Scan for the cell matching the given text and deliver its [x, y] coordinate at center. 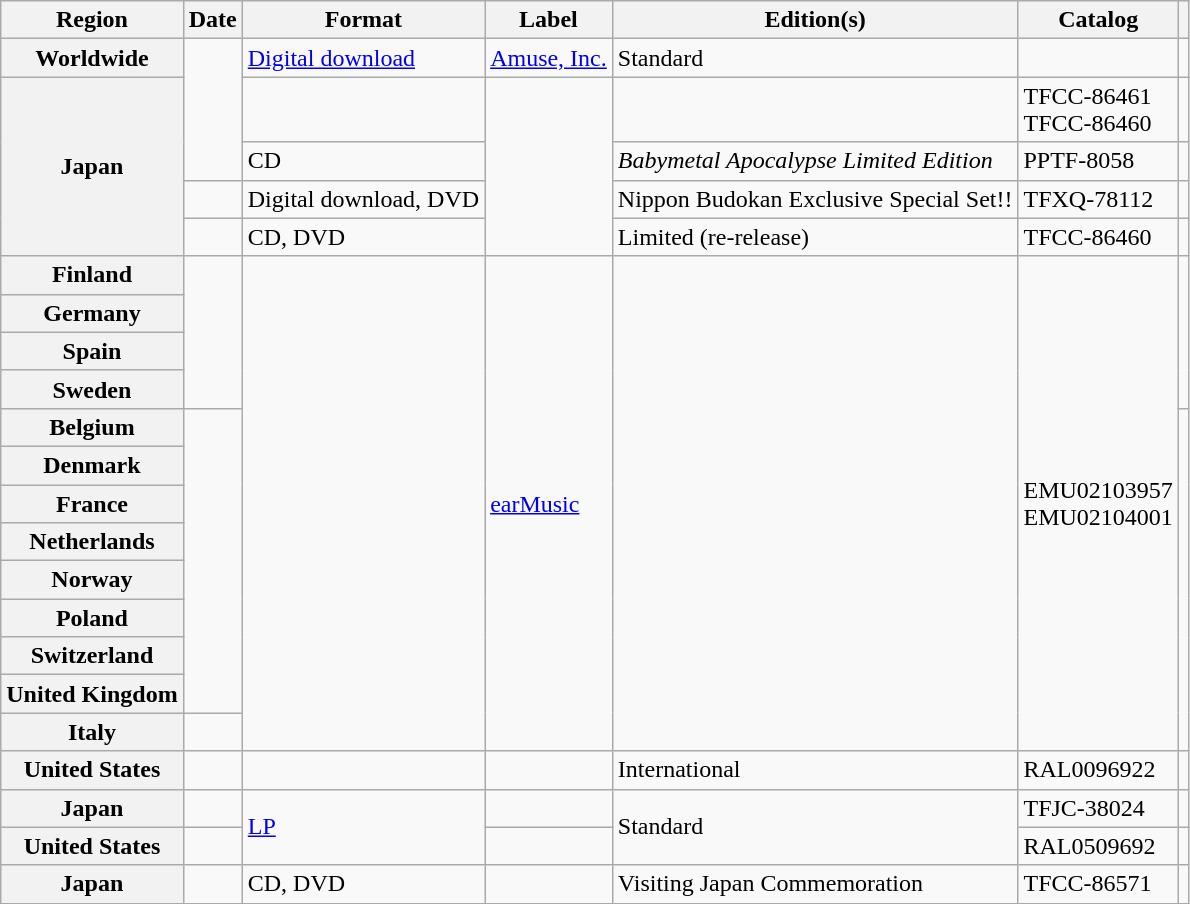
United Kingdom [92, 694]
LP [363, 827]
Edition(s) [815, 20]
Date [212, 20]
Norway [92, 580]
International [815, 770]
Babymetal Apocalypse Limited Edition [815, 161]
CD [363, 161]
Sweden [92, 389]
Format [363, 20]
Catalog [1098, 20]
Worldwide [92, 58]
Spain [92, 351]
TFXQ-78112 [1098, 199]
Limited (re-release) [815, 237]
Finland [92, 275]
Nippon Budokan Exclusive Special Set!! [815, 199]
earMusic [549, 504]
Digital download, DVD [363, 199]
France [92, 503]
PPTF-8058 [1098, 161]
TFCC-86460 [1098, 237]
Denmark [92, 465]
Germany [92, 313]
TFJC-38024 [1098, 808]
TFCC-86571 [1098, 884]
Netherlands [92, 542]
Region [92, 20]
Amuse, Inc. [549, 58]
Italy [92, 732]
Visiting Japan Commemoration [815, 884]
EMU02103957EMU02104001 [1098, 504]
Switzerland [92, 656]
RAL0509692 [1098, 846]
RAL0096922 [1098, 770]
Digital download [363, 58]
TFCC-86461TFCC-86460 [1098, 110]
Poland [92, 618]
Label [549, 20]
Belgium [92, 427]
